Pinpoint the cell where the given text exists, returning its [x, y] midpoint coordinate. 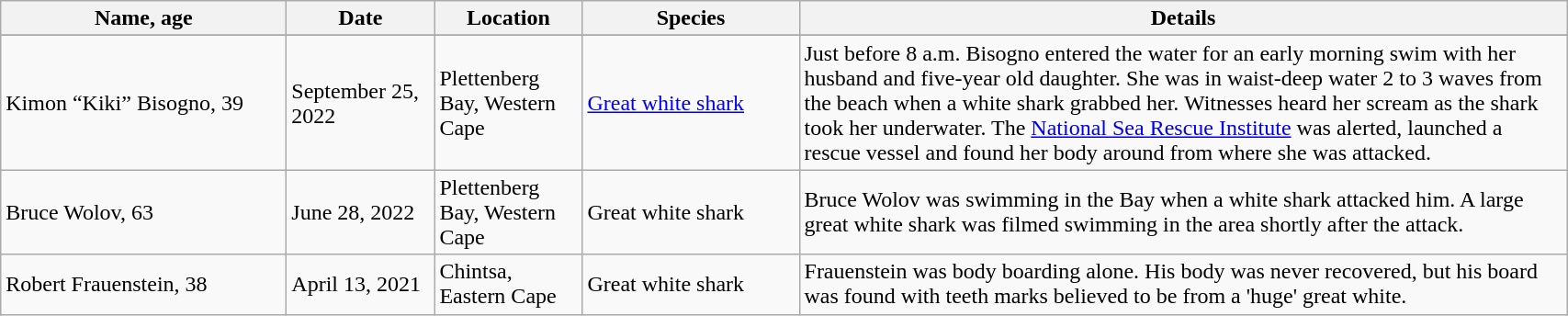
Kimon “Kiki” Bisogno, 39 [143, 103]
Species [691, 18]
September 25, 2022 [360, 103]
Chintsa, Eastern Cape [509, 285]
Robert Frauenstein, 38 [143, 285]
Date [360, 18]
April 13, 2021 [360, 285]
Frauenstein was body boarding alone. His body was never recovered, but his board was found with teeth marks believed to be from a 'huge' great white. [1183, 285]
Name, age [143, 18]
Location [509, 18]
Details [1183, 18]
June 28, 2022 [360, 212]
Bruce Wolov, 63 [143, 212]
